Find where the given text appears and provide that cell's center as [X, Y] coordinate. 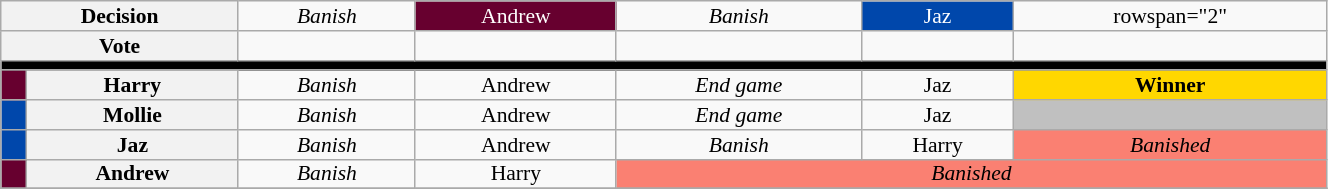
Winner [1170, 86]
rowspan="2" [1170, 16]
Vote [120, 46]
Decision [120, 16]
Mollie [132, 115]
